Extract the (X, Y) coordinate from the center of the cell holding the provided text.  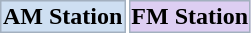
FM Station (190, 16)
AM Station (62, 16)
